Locate the cell with the specified text and output its [X, Y] center coordinate. 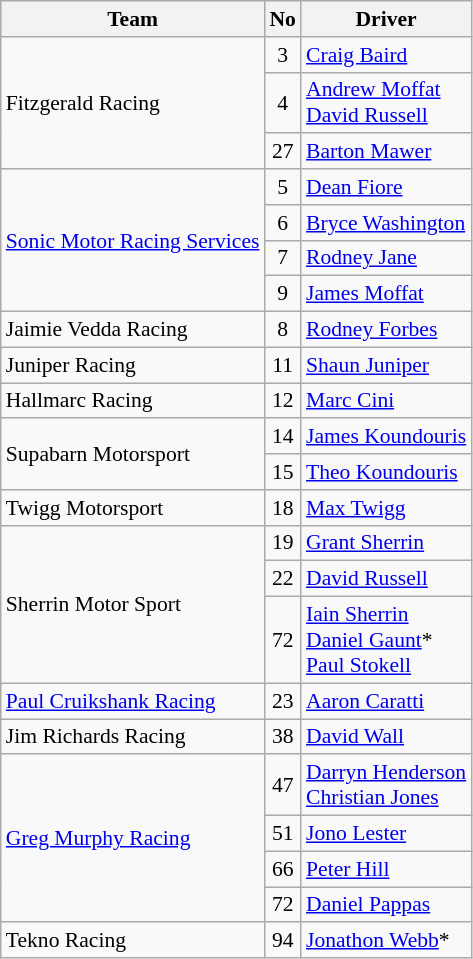
Tekno Racing [133, 941]
Dean Fiore [386, 187]
Theo Koundouris [386, 472]
5 [282, 187]
15 [282, 472]
Team [133, 19]
6 [282, 223]
Max Twigg [386, 508]
Greg Murphy Racing [133, 839]
Rodney Jane [386, 258]
51 [282, 834]
James Koundouris [386, 437]
David Russell [386, 579]
James Moffat [386, 294]
38 [282, 737]
19 [282, 543]
Jono Lester [386, 834]
Jonathon Webb* [386, 941]
Bryce Washington [386, 223]
Aaron Caratti [386, 701]
Darryn Henderson Christian Jones [386, 786]
22 [282, 579]
Fitzgerald Racing [133, 103]
11 [282, 365]
Supabarn Motorsport [133, 454]
Jim Richards Racing [133, 737]
18 [282, 508]
Twigg Motorsport [133, 508]
Paul Cruikshank Racing [133, 701]
9 [282, 294]
Hallmarc Racing [133, 401]
Juniper Racing [133, 365]
Shaun Juniper [386, 365]
Grant Sherrin [386, 543]
No [282, 19]
Driver [386, 19]
3 [282, 55]
Iain Sherrin Daniel Gaunt* Paul Stokell [386, 640]
66 [282, 869]
7 [282, 258]
Rodney Forbes [386, 330]
Jaimie Vedda Racing [133, 330]
14 [282, 437]
Marc Cini [386, 401]
Sonic Motor Racing Services [133, 240]
12 [282, 401]
8 [282, 330]
Sherrin Motor Sport [133, 604]
47 [282, 786]
4 [282, 102]
Peter Hill [386, 869]
27 [282, 152]
Craig Baird [386, 55]
Andrew Moffat David Russell [386, 102]
94 [282, 941]
Barton Mawer [386, 152]
David Wall [386, 737]
Daniel Pappas [386, 905]
23 [282, 701]
